Capture the cell that displays the provided text and extract its (X, Y) central coordinate. 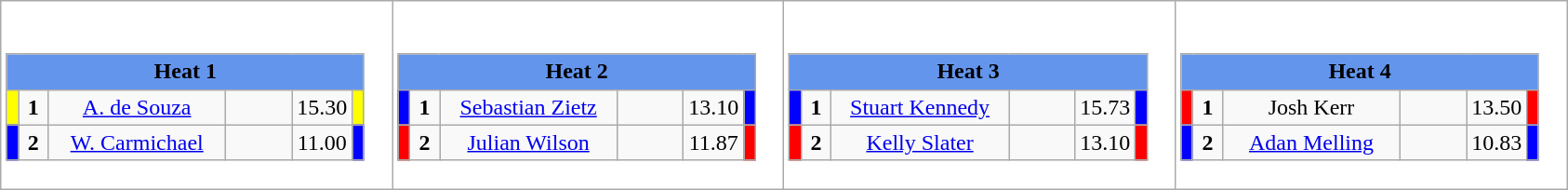
Josh Kerr (1311, 107)
Heat 1 1 A. de Souza 15.30 2 W. Carmichael 11.00 (197, 95)
13.50 (1497, 107)
15.73 (1105, 107)
Adan Melling (1311, 142)
A. de Souza (138, 107)
Heat 4 1 Josh Kerr 13.50 2 Adan Melling 10.83 (1371, 95)
11.87 (714, 142)
Kelly Slater (921, 142)
Heat 2 1 Sebastian Zietz 13.10 2 Julian Wilson 11.87 (588, 95)
Heat 4 (1360, 72)
Heat 2 (577, 72)
Stuart Kennedy (921, 107)
15.30 (322, 107)
10.83 (1497, 142)
Heat 1 (185, 72)
W. Carmichael (138, 142)
Heat 3 (968, 72)
Heat 3 1 Stuart Kennedy 15.73 2 Kelly Slater 13.10 (980, 95)
Julian Wilson (528, 142)
Sebastian Zietz (528, 107)
11.00 (322, 142)
